Provide the [X, Y] coordinate of the cell's center where the given text is located.  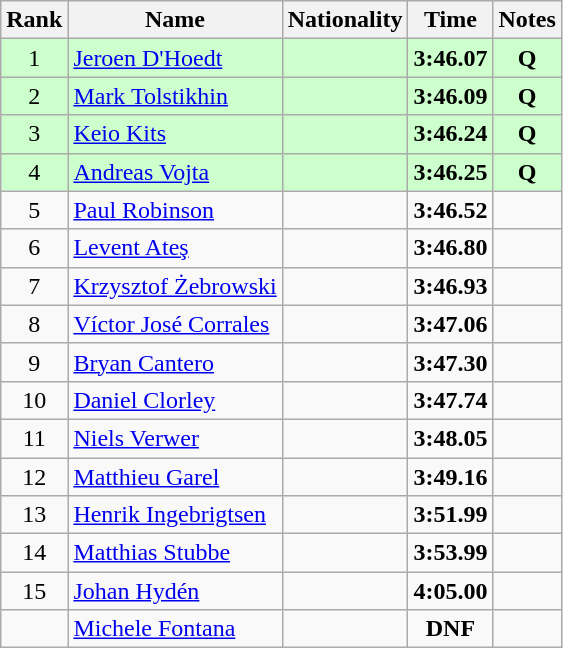
3:46.24 [450, 134]
Johan Hydén [175, 591]
3 [34, 134]
4 [34, 172]
Nationality [345, 20]
Matthias Stubbe [175, 553]
3:46.80 [450, 248]
Henrik Ingebrigtsen [175, 515]
13 [34, 515]
Niels Verwer [175, 438]
Michele Fontana [175, 629]
3:47.30 [450, 362]
3:53.99 [450, 553]
2 [34, 96]
3:47.06 [450, 324]
3:46.07 [450, 58]
1 [34, 58]
DNF [450, 629]
Rank [34, 20]
Krzysztof Żebrowski [175, 286]
Paul Robinson [175, 210]
15 [34, 591]
7 [34, 286]
Matthieu Garel [175, 477]
6 [34, 248]
3:49.16 [450, 477]
Keio Kits [175, 134]
Víctor José Corrales [175, 324]
5 [34, 210]
Andreas Vojta [175, 172]
Mark Tolstikhin [175, 96]
Jeroen D'Hoedt [175, 58]
3:46.93 [450, 286]
3:47.74 [450, 400]
Name [175, 20]
Notes [527, 20]
10 [34, 400]
8 [34, 324]
3:48.05 [450, 438]
Time [450, 20]
12 [34, 477]
14 [34, 553]
3:46.52 [450, 210]
Levent Ateş [175, 248]
11 [34, 438]
3:46.09 [450, 96]
3:51.99 [450, 515]
4:05.00 [450, 591]
Daniel Clorley [175, 400]
3:46.25 [450, 172]
9 [34, 362]
Bryan Cantero [175, 362]
